Provide the [X, Y] coordinate of the cell's center where the given text is located.  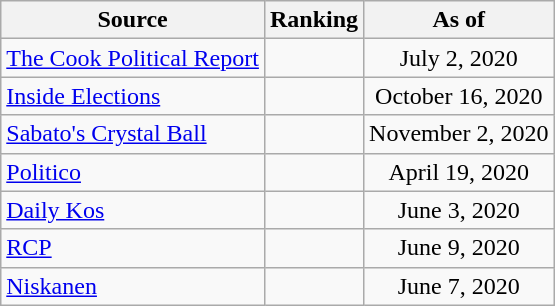
RCP [133, 248]
October 16, 2020 [459, 96]
July 2, 2020 [459, 58]
Politico [133, 172]
Niskanen [133, 286]
Ranking [314, 20]
June 7, 2020 [459, 286]
Source [133, 20]
April 19, 2020 [459, 172]
Inside Elections [133, 96]
November 2, 2020 [459, 134]
June 9, 2020 [459, 248]
The Cook Political Report [133, 58]
As of [459, 20]
June 3, 2020 [459, 210]
Daily Kos [133, 210]
Sabato's Crystal Ball [133, 134]
